Capture the cell that displays the provided text and extract its [X, Y] central coordinate. 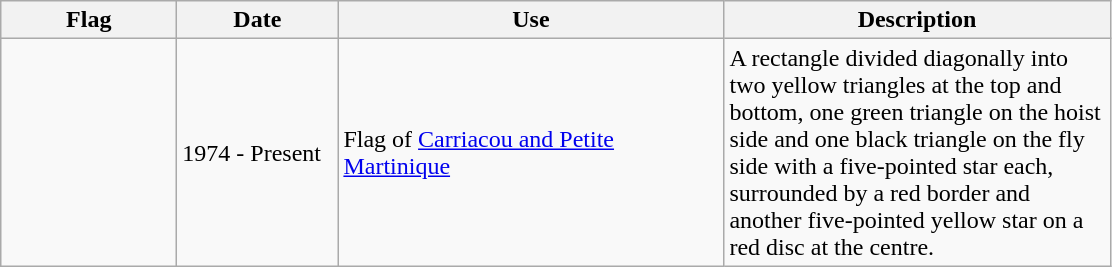
Date [258, 20]
Flag [89, 20]
1974 - Present [258, 152]
Use [531, 20]
Description [917, 20]
Flag of Carriacou and Petite Martinique [531, 152]
